Search for the cell housing the specified text and yield its (x, y) center coordinate. 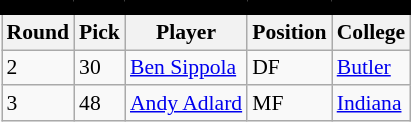
Pick (100, 32)
30 (100, 68)
Andy Adlard (186, 104)
Player (186, 32)
2 (38, 68)
3 (38, 104)
Ben Sippola (186, 68)
Butler (371, 68)
48 (100, 104)
Indiana (371, 104)
College (371, 32)
Position (289, 32)
DF (289, 68)
Round (38, 32)
MF (289, 104)
